For the text-containing cell, return its midpoint in (X, Y) coordinate format. 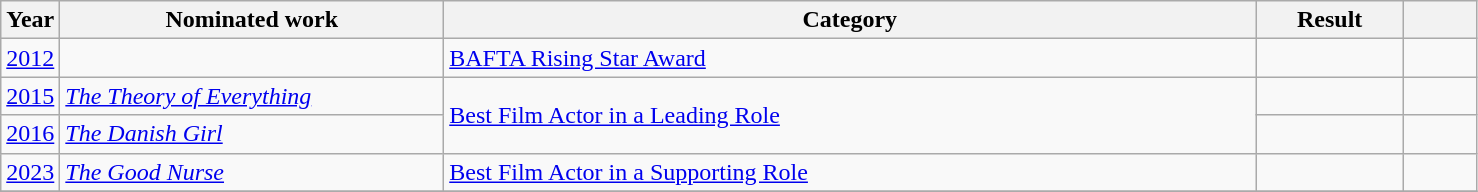
The Theory of Everything (252, 96)
2015 (30, 96)
Year (30, 20)
Best Film Actor in a Leading Role (850, 115)
2023 (30, 172)
Category (850, 20)
Nominated work (252, 20)
The Good Nurse (252, 172)
The Danish Girl (252, 134)
Result (1330, 20)
2012 (30, 58)
2016 (30, 134)
BAFTA Rising Star Award (850, 58)
Best Film Actor in a Supporting Role (850, 172)
